Return the [X, Y] coordinate for the center point of the cell that contains the specified text.  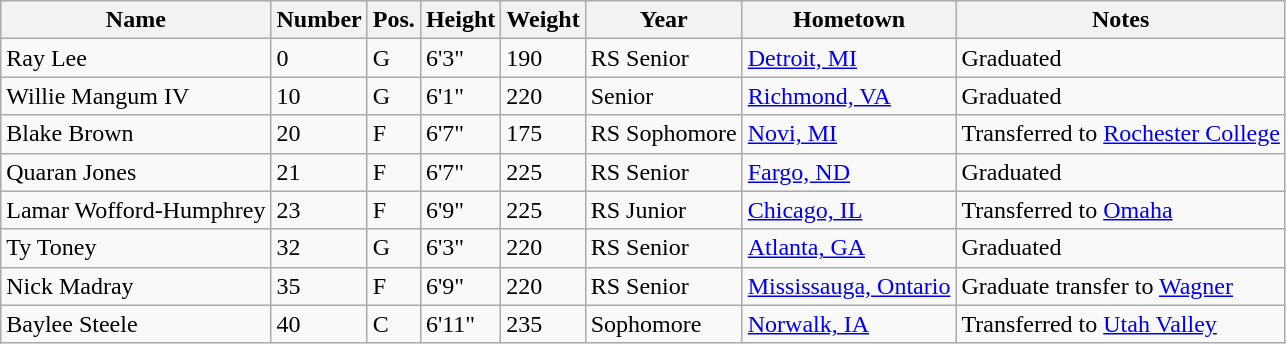
Ty Toney [136, 248]
40 [319, 324]
Richmond, VA [849, 96]
Detroit, MI [849, 58]
23 [319, 210]
10 [319, 96]
Graduate transfer to Wagner [1120, 286]
235 [543, 324]
6'1" [460, 96]
Sophomore [664, 324]
Year [664, 20]
Notes [1120, 20]
Number [319, 20]
Transferred to Utah Valley [1120, 324]
21 [319, 172]
35 [319, 286]
Height [460, 20]
Willie Mangum IV [136, 96]
Transferred to Omaha [1120, 210]
32 [319, 248]
RS Sophomore [664, 134]
Atlanta, GA [849, 248]
RS Junior [664, 210]
Novi, MI [849, 134]
Name [136, 20]
Pos. [394, 20]
Baylee Steele [136, 324]
Blake Brown [136, 134]
C [394, 324]
6'11" [460, 324]
Hometown [849, 20]
Ray Lee [136, 58]
175 [543, 134]
Norwalk, IA [849, 324]
Lamar Wofford-Humphrey [136, 210]
Nick Madray [136, 286]
190 [543, 58]
Fargo, ND [849, 172]
Transferred to Rochester College [1120, 134]
20 [319, 134]
Mississauga, Ontario [849, 286]
Quaran Jones [136, 172]
Senior [664, 96]
Chicago, IL [849, 210]
Weight [543, 20]
0 [319, 58]
